Pinpoint the cell where the given text exists, returning its (X, Y) midpoint coordinate. 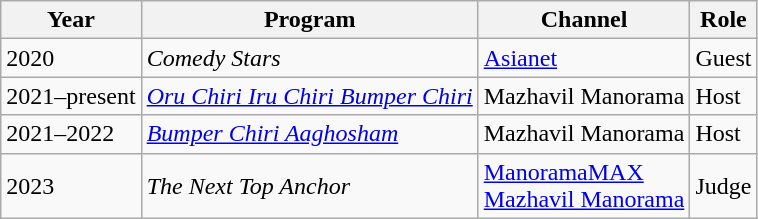
2020 (71, 58)
Bumper Chiri Aaghosham (310, 134)
Role (724, 20)
The Next Top Anchor (310, 186)
Guest (724, 58)
Judge (724, 186)
Year (71, 20)
2023 (71, 186)
ManoramaMAXMazhavil Manorama (584, 186)
Program (310, 20)
Asianet (584, 58)
2021–2022 (71, 134)
Channel (584, 20)
2021–present (71, 96)
Oru Chiri Iru Chiri Bumper Chiri (310, 96)
Comedy Stars (310, 58)
